Pinpoint the cell where the given text exists, returning its [X, Y] midpoint coordinate. 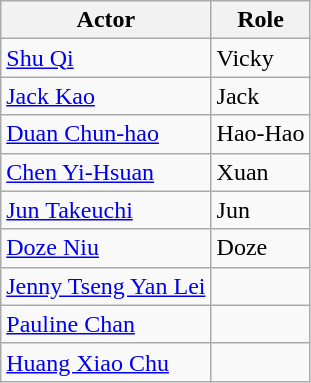
Vicky [260, 58]
Pauline Chan [106, 324]
Duan Chun-hao [106, 134]
Jack Kao [106, 96]
Hao-Hao [260, 134]
Shu Qi [106, 58]
Chen Yi-Hsuan [106, 172]
Actor [106, 20]
Huang Xiao Chu [106, 362]
Jun [260, 210]
Xuan [260, 172]
Jack [260, 96]
Role [260, 20]
Doze Niu [106, 248]
Doze [260, 248]
Jun Takeuchi [106, 210]
Jenny Tseng Yan Lei [106, 286]
